Return [X, Y] of the center of cell containing provided text 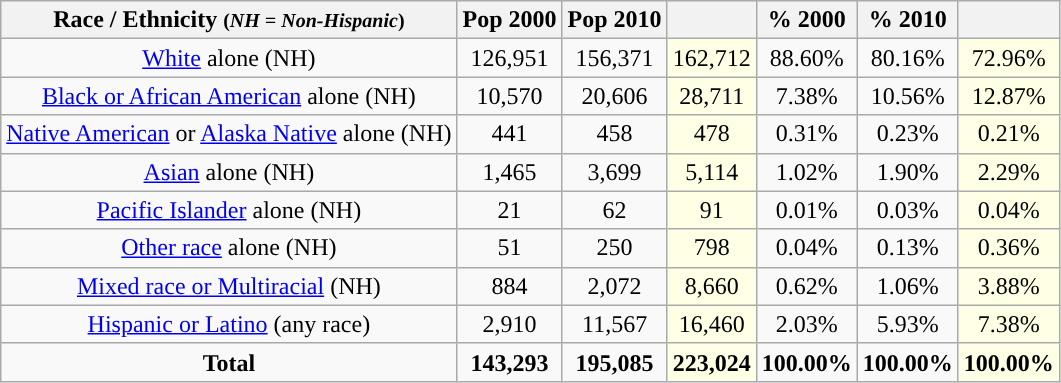
Mixed race or Multiracial (NH) [229, 286]
Native American or Alaska Native alone (NH) [229, 134]
884 [510, 286]
Pop 2010 [614, 20]
% 2010 [908, 20]
0.31% [806, 134]
0.03% [908, 210]
1.06% [908, 286]
Black or African American alone (NH) [229, 96]
250 [614, 248]
478 [712, 134]
16,460 [712, 324]
5,114 [712, 172]
10.56% [908, 96]
Asian alone (NH) [229, 172]
0.23% [908, 134]
Race / Ethnicity (NH = Non-Hispanic) [229, 20]
20,606 [614, 96]
Total [229, 362]
2,072 [614, 286]
5.93% [908, 324]
2.29% [1008, 172]
21 [510, 210]
Hispanic or Latino (any race) [229, 324]
11,567 [614, 324]
2.03% [806, 324]
798 [712, 248]
10,570 [510, 96]
Other race alone (NH) [229, 248]
126,951 [510, 58]
3,699 [614, 172]
162,712 [712, 58]
% 2000 [806, 20]
3.88% [1008, 286]
156,371 [614, 58]
Pop 2000 [510, 20]
72.96% [1008, 58]
51 [510, 248]
0.62% [806, 286]
White alone (NH) [229, 58]
0.36% [1008, 248]
62 [614, 210]
1,465 [510, 172]
91 [712, 210]
458 [614, 134]
12.87% [1008, 96]
0.13% [908, 248]
441 [510, 134]
1.02% [806, 172]
1.90% [908, 172]
223,024 [712, 362]
0.01% [806, 210]
88.60% [806, 58]
8,660 [712, 286]
143,293 [510, 362]
2,910 [510, 324]
28,711 [712, 96]
80.16% [908, 58]
0.21% [1008, 134]
Pacific Islander alone (NH) [229, 210]
195,085 [614, 362]
